Pinpoint the cell where the given text exists, returning its [X, Y] midpoint coordinate. 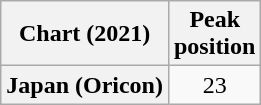
Chart (2021) [85, 34]
Peakposition [214, 34]
23 [214, 85]
Japan (Oricon) [85, 85]
